Locate the cell with the specified text and output its [x, y] center coordinate. 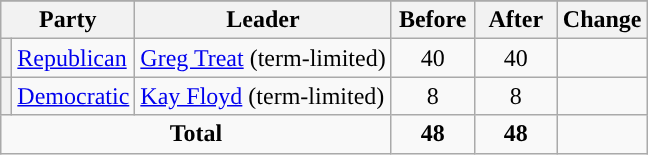
Leader [263, 20]
Greg Treat (term-limited) [263, 58]
Democratic [74, 96]
Kay Floyd (term-limited) [263, 96]
Before [432, 20]
Party [68, 20]
After [516, 20]
Total [196, 134]
Change [602, 20]
Republican [74, 58]
